Locate the cell with the specified text and output its (X, Y) center coordinate. 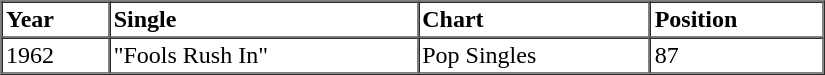
Chart (534, 20)
Single (264, 20)
Year (56, 20)
"Fools Rush In" (264, 56)
Position (736, 20)
87 (736, 56)
1962 (56, 56)
Pop Singles (534, 56)
